Extract the [x, y] coordinate from the center of the cell holding the provided text.  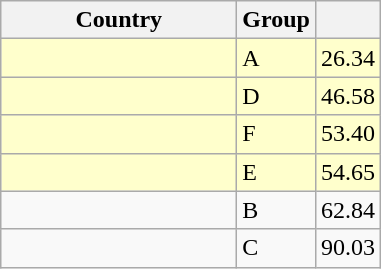
A [276, 58]
53.40 [348, 134]
B [276, 210]
26.34 [348, 58]
Country [119, 20]
90.03 [348, 248]
F [276, 134]
54.65 [348, 172]
Group [276, 20]
D [276, 96]
E [276, 172]
62.84 [348, 210]
46.58 [348, 96]
C [276, 248]
